Find where the given text appears and provide that cell's center as (x, y) coordinate. 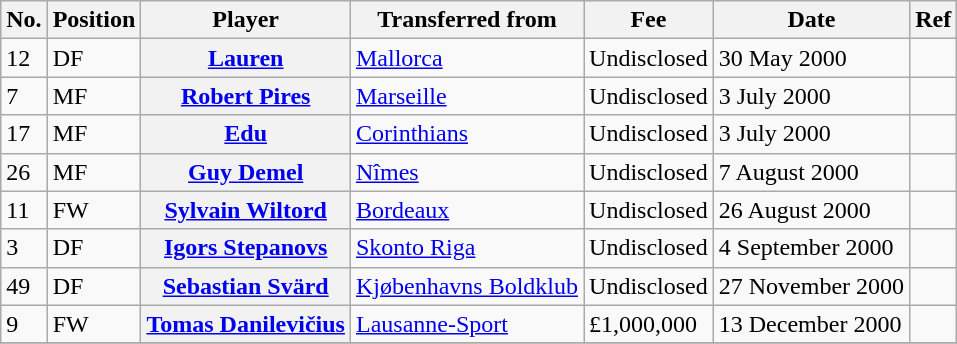
Ref (934, 20)
No. (24, 20)
Marseille (466, 96)
27 November 2000 (811, 286)
12 (24, 58)
Edu (246, 134)
Sylvain Wiltord (246, 210)
13 December 2000 (811, 324)
11 (24, 210)
Kjøbenhavns Boldklub (466, 286)
Transferred from (466, 20)
Lauren (246, 58)
Mallorca (466, 58)
17 (24, 134)
Robert Pires (246, 96)
£1,000,000 (649, 324)
Skonto Riga (466, 248)
Position (94, 20)
26 August 2000 (811, 210)
9 (24, 324)
Bordeaux (466, 210)
Igors Stepanovs (246, 248)
3 (24, 248)
7 August 2000 (811, 172)
49 (24, 286)
Date (811, 20)
4 September 2000 (811, 248)
Sebastian Svärd (246, 286)
Lausanne-Sport (466, 324)
Fee (649, 20)
26 (24, 172)
Tomas Danilevičius (246, 324)
30 May 2000 (811, 58)
7 (24, 96)
Guy Demel (246, 172)
Player (246, 20)
Corinthians (466, 134)
Nîmes (466, 172)
